Capture the cell that displays the provided text and extract its (X, Y) central coordinate. 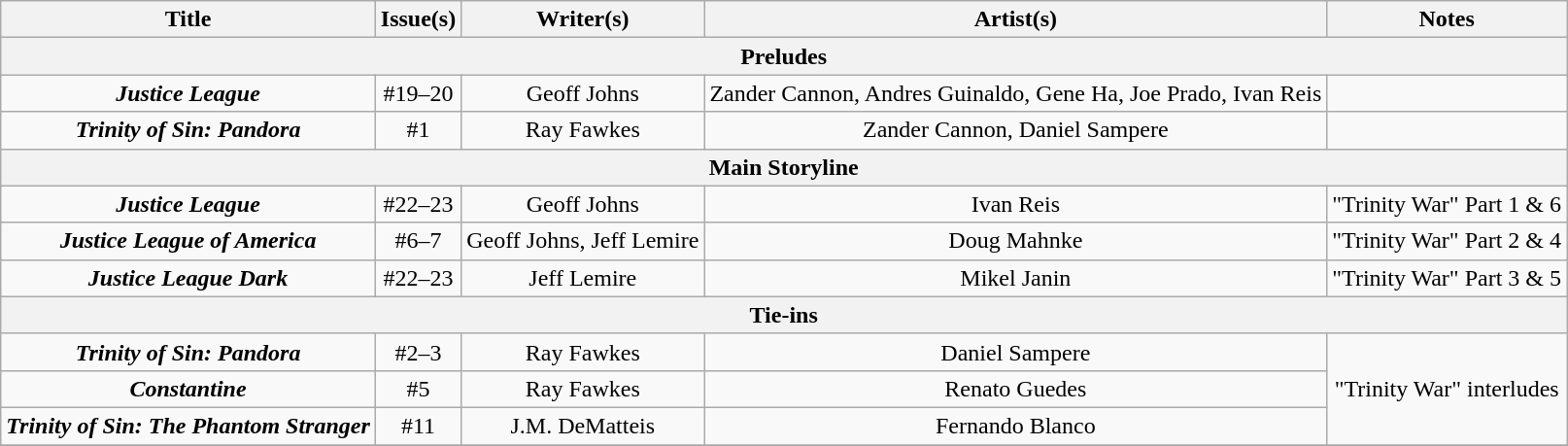
#1 (418, 130)
Tie-ins (784, 315)
#5 (418, 389)
Zander Cannon, Daniel Sampere (1016, 130)
Justice League Dark (188, 278)
"Trinity War" Part 2 & 4 (1448, 241)
Main Storyline (784, 167)
#11 (418, 426)
Geoff Johns, Jeff Lemire (583, 241)
#2–3 (418, 352)
#19–20 (418, 93)
Ivan Reis (1016, 204)
"Trinity War" Part 1 & 6 (1448, 204)
"Trinity War" interludes (1448, 389)
Artist(s) (1016, 19)
Trinity of Sin: The Phantom Stranger (188, 426)
Daniel Sampere (1016, 352)
Justice League of America (188, 241)
Writer(s) (583, 19)
Preludes (784, 56)
Jeff Lemire (583, 278)
Mikel Janin (1016, 278)
Title (188, 19)
Issue(s) (418, 19)
#6–7 (418, 241)
J.M. DeMatteis (583, 426)
Notes (1448, 19)
Constantine (188, 389)
Doug Mahnke (1016, 241)
Zander Cannon, Andres Guinaldo, Gene Ha, Joe Prado, Ivan Reis (1016, 93)
"Trinity War" Part 3 & 5 (1448, 278)
Fernando Blanco (1016, 426)
Renato Guedes (1016, 389)
